Capture the cell that displays the provided text and extract its (X, Y) central coordinate. 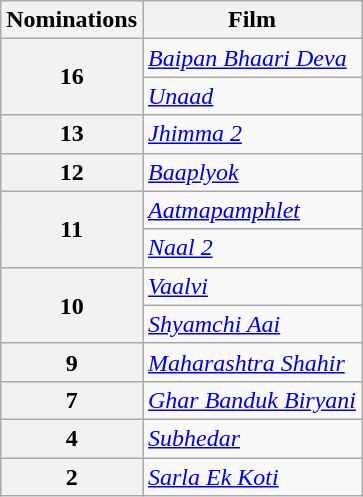
Film (252, 20)
Vaalvi (252, 286)
13 (72, 134)
Baipan Bhaari Deva (252, 58)
4 (72, 438)
9 (72, 362)
Nominations (72, 20)
10 (72, 305)
11 (72, 229)
Unaad (252, 96)
Ghar Banduk Biryani (252, 400)
Aatmapamphlet (252, 210)
Jhimma 2 (252, 134)
Maharashtra Shahir (252, 362)
Sarla Ek Koti (252, 477)
Naal 2 (252, 248)
Baaplyok (252, 172)
Subhedar (252, 438)
Shyamchi Aai (252, 324)
16 (72, 77)
12 (72, 172)
2 (72, 477)
7 (72, 400)
